Return the [x, y] coordinate for the center point of the cell that contains the specified text.  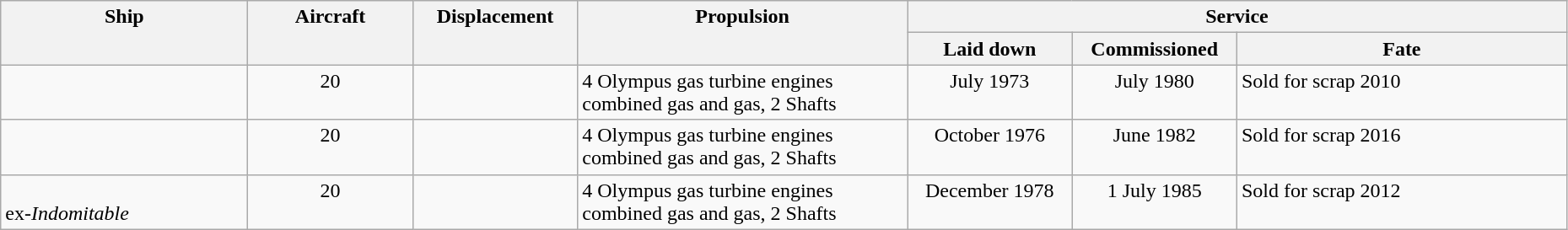
Ship [125, 33]
July 1973 [990, 93]
Fate [1402, 49]
Sold for scrap 2012 [1402, 202]
October 1976 [990, 147]
Commissioned [1154, 49]
1 July 1985 [1154, 202]
Displacement [494, 33]
Propulsion [742, 33]
Service [1237, 17]
Sold for scrap 2010 [1402, 93]
Aircraft [331, 33]
July 1980 [1154, 93]
December 1978 [990, 202]
Sold for scrap 2016 [1402, 147]
ex-Indomitable [125, 202]
June 1982 [1154, 147]
Laid down [990, 49]
